Identify which cell holds the provided text, then report its [X, Y] central coordinate. 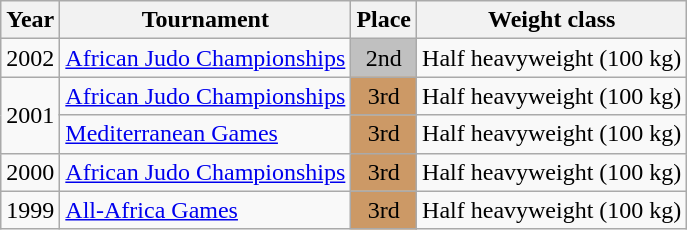
2001 [30, 115]
Tournament [206, 20]
Year [30, 20]
Place [384, 20]
2nd [384, 58]
1999 [30, 210]
2000 [30, 172]
Weight class [552, 20]
2002 [30, 58]
Mediterranean Games [206, 134]
All-Africa Games [206, 210]
